Determine the (x, y) coordinate at the center of the cell enclosing the given text.  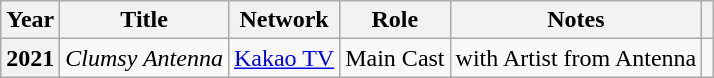
Network (284, 20)
Kakao TV (284, 58)
2021 (30, 58)
Clumsy Antenna (144, 58)
Notes (576, 20)
Role (395, 20)
Main Cast (395, 58)
Year (30, 20)
Title (144, 20)
with Artist from Antenna (576, 58)
